Return the [x, y] coordinate for the center point of the cell that contains the specified text.  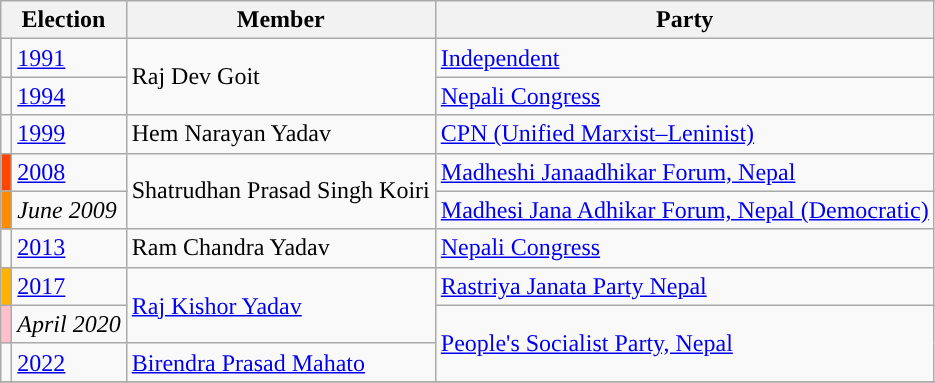
1994 [69, 96]
Ram Chandra Yadav [280, 248]
2017 [69, 286]
Raj Dev Goit [280, 77]
Madhesi Jana Adhikar Forum, Nepal (Democratic) [684, 210]
April 2020 [69, 324]
Member [280, 20]
Independent [684, 58]
Shatrudhan Prasad Singh Koiri [280, 191]
1999 [69, 134]
People's Socialist Party, Nepal [684, 343]
Hem Narayan Yadav [280, 134]
June 2009 [69, 210]
Rastriya Janata Party Nepal [684, 286]
2013 [69, 248]
Party [684, 20]
2022 [69, 362]
CPN (Unified Marxist–Leninist) [684, 134]
1991 [69, 58]
Raj Kishor Yadav [280, 305]
Election [64, 20]
Madheshi Janaadhikar Forum, Nepal [684, 172]
2008 [69, 172]
Birendra Prasad Mahato [280, 362]
